From the cell containing the given text, extract its center point as (x, y) coordinate. 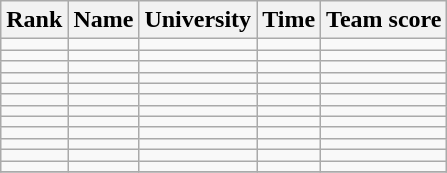
Name (104, 20)
Rank (34, 20)
Team score (384, 20)
Time (289, 20)
University (198, 20)
